Return the (X, Y) coordinate for the center point of the cell that contains the specified text.  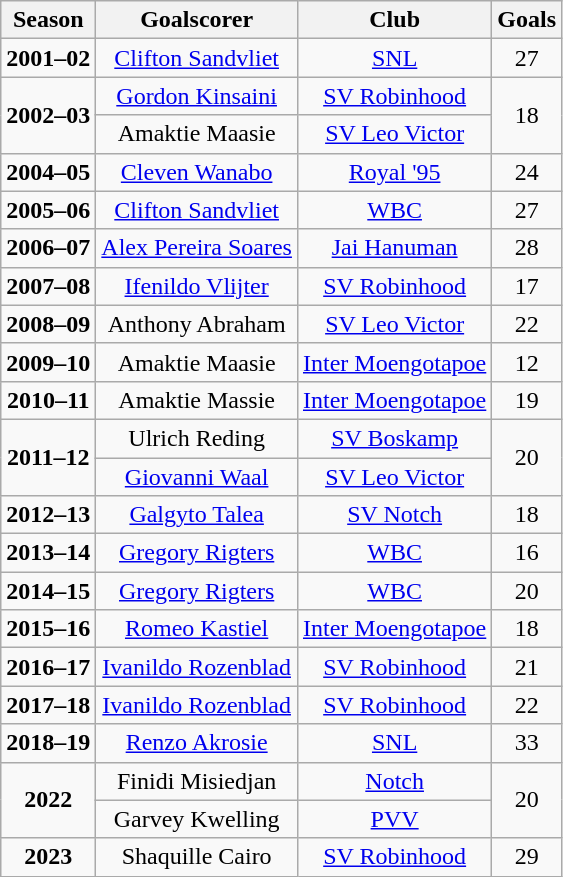
Anthony Abraham (197, 324)
2002–03 (48, 115)
Giovanni Waal (197, 477)
2011–12 (48, 457)
Shaquille Cairo (197, 857)
2014–15 (48, 591)
Season (48, 20)
33 (527, 743)
Garvey Kwelling (197, 819)
PVV (394, 819)
SV Notch (394, 515)
28 (527, 248)
24 (527, 172)
2013–14 (48, 553)
21 (527, 667)
2016–17 (48, 667)
Renzo Akrosie (197, 743)
2005–06 (48, 210)
2001–02 (48, 58)
Gordon Kinsaini (197, 96)
2004–05 (48, 172)
Jai Hanuman (394, 248)
16 (527, 553)
2012–13 (48, 515)
Alex Pereira Soares (197, 248)
Notch (394, 781)
2018–19 (48, 743)
Ulrich Reding (197, 438)
Finidi Misiedjan (197, 781)
2007–08 (48, 286)
Galgyto Talea (197, 515)
29 (527, 857)
19 (527, 400)
2022 (48, 800)
Cleven Wanabo (197, 172)
Ifenildo Vlijter (197, 286)
Goalscorer (197, 20)
2009–10 (48, 362)
SV Boskamp (394, 438)
2015–16 (48, 629)
Goals (527, 20)
17 (527, 286)
2006–07 (48, 248)
Royal '95 (394, 172)
Romeo Kastiel (197, 629)
Club (394, 20)
2010–11 (48, 400)
2023 (48, 857)
2017–18 (48, 705)
12 (527, 362)
Amaktie Massie (197, 400)
2008–09 (48, 324)
